Determine the [x, y] coordinate at the center of the cell enclosing the given text.  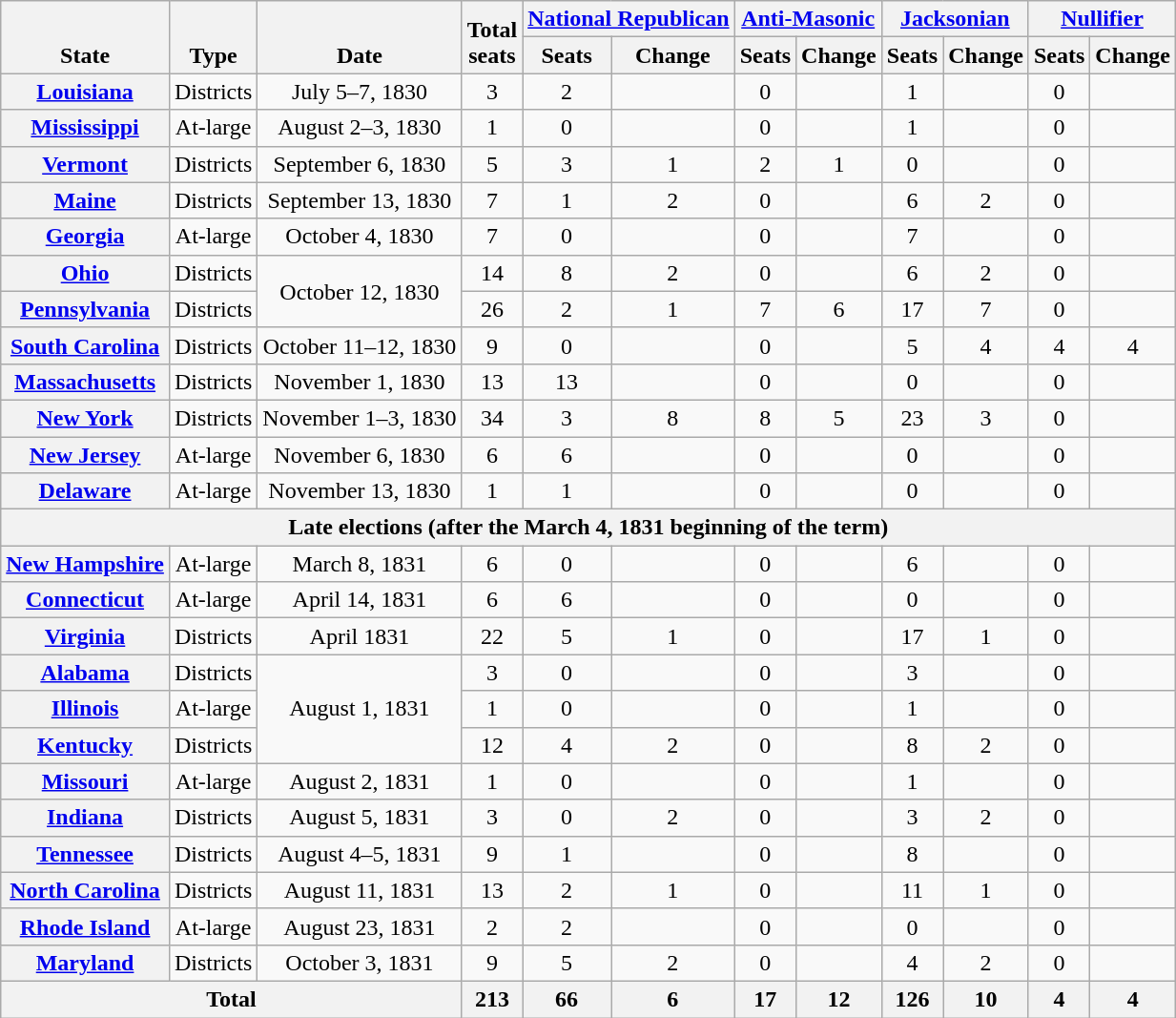
April 14, 1831 [360, 600]
July 5–7, 1830 [360, 92]
October 11–12, 1830 [360, 345]
South Carolina [86, 345]
Maine [86, 200]
September 6, 1830 [360, 164]
March 8, 1831 [360, 564]
11 [912, 890]
Totalseats [492, 37]
October 12, 1830 [360, 291]
August 2, 1831 [360, 781]
Pennsylvania [86, 309]
Indiana [86, 818]
Nullifier [1102, 19]
Kentucky [86, 745]
Date [360, 37]
34 [492, 418]
Illinois [86, 709]
66 [567, 999]
Connecticut [86, 600]
Ohio [86, 273]
April 1831 [360, 636]
Louisiana [86, 92]
Massachusetts [86, 382]
North Carolina [86, 890]
Vermont [86, 164]
Type [213, 37]
November 1, 1830 [360, 382]
November 13, 1830 [360, 491]
November 1–3, 1830 [360, 418]
Georgia [86, 237]
National Republican [629, 19]
Anti-Masonic [808, 19]
New Hampshire [86, 564]
26 [492, 309]
October 4, 1830 [360, 237]
Mississippi [86, 128]
14 [492, 273]
Rhode Island [86, 926]
Total [231, 999]
22 [492, 636]
August 11, 1831 [360, 890]
August 5, 1831 [360, 818]
August 4–5, 1831 [360, 854]
23 [912, 418]
New Jersey [86, 455]
Jacksonian [955, 19]
New York [86, 418]
Tennessee [86, 854]
October 3, 1831 [360, 963]
213 [492, 999]
Alabama [86, 673]
10 [986, 999]
126 [912, 999]
November 6, 1830 [360, 455]
Delaware [86, 491]
Missouri [86, 781]
September 13, 1830 [360, 200]
State [86, 37]
Virginia [86, 636]
August 23, 1831 [360, 926]
August 1, 1831 [360, 709]
Maryland [86, 963]
August 2–3, 1830 [360, 128]
Late elections (after the March 4, 1831 beginning of the term) [588, 528]
